Locate the cell with the specified text and output its (x, y) center coordinate. 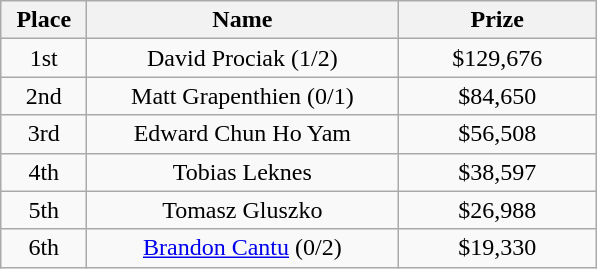
1st (44, 58)
6th (44, 248)
Edward Chun Ho Yam (242, 134)
Place (44, 20)
Brandon Cantu (0/2) (242, 248)
Tobias Leknes (242, 172)
Matt Grapenthien (0/1) (242, 96)
$84,650 (498, 96)
$26,988 (498, 210)
Name (242, 20)
5th (44, 210)
Tomasz Gluszko (242, 210)
$38,597 (498, 172)
Prize (498, 20)
2nd (44, 96)
David Prociak (1/2) (242, 58)
3rd (44, 134)
$56,508 (498, 134)
$19,330 (498, 248)
4th (44, 172)
$129,676 (498, 58)
